Find where the given text appears and provide that cell's center as (X, Y) coordinate. 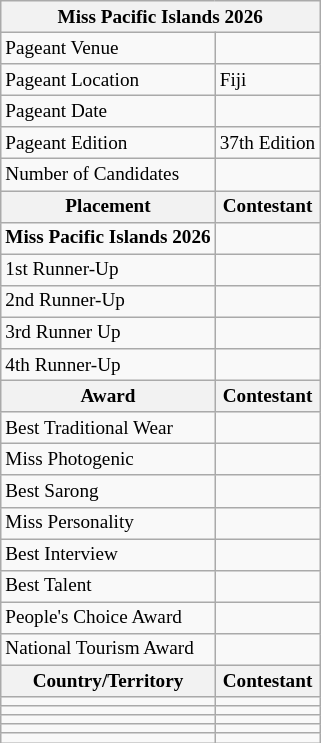
Placement (108, 206)
Best Talent (108, 586)
1st Runner-Up (108, 270)
Pageant Edition (108, 143)
3rd Runner Up (108, 333)
Miss Photogenic (108, 460)
37th Edition (268, 143)
Best Traditional Wear (108, 428)
Award (108, 396)
4th Runner-Up (108, 365)
Best Sarong (108, 491)
Country/Territory (108, 681)
Miss Personality (108, 523)
People's Choice Award (108, 618)
Best Interview (108, 554)
Pageant Location (108, 80)
Number of Candidates (108, 175)
Pageant Venue (108, 48)
Fiji (268, 80)
Pageant Date (108, 111)
National Tourism Award (108, 649)
2nd Runner-Up (108, 301)
